Search for the cell housing the specified text and yield its (x, y) center coordinate. 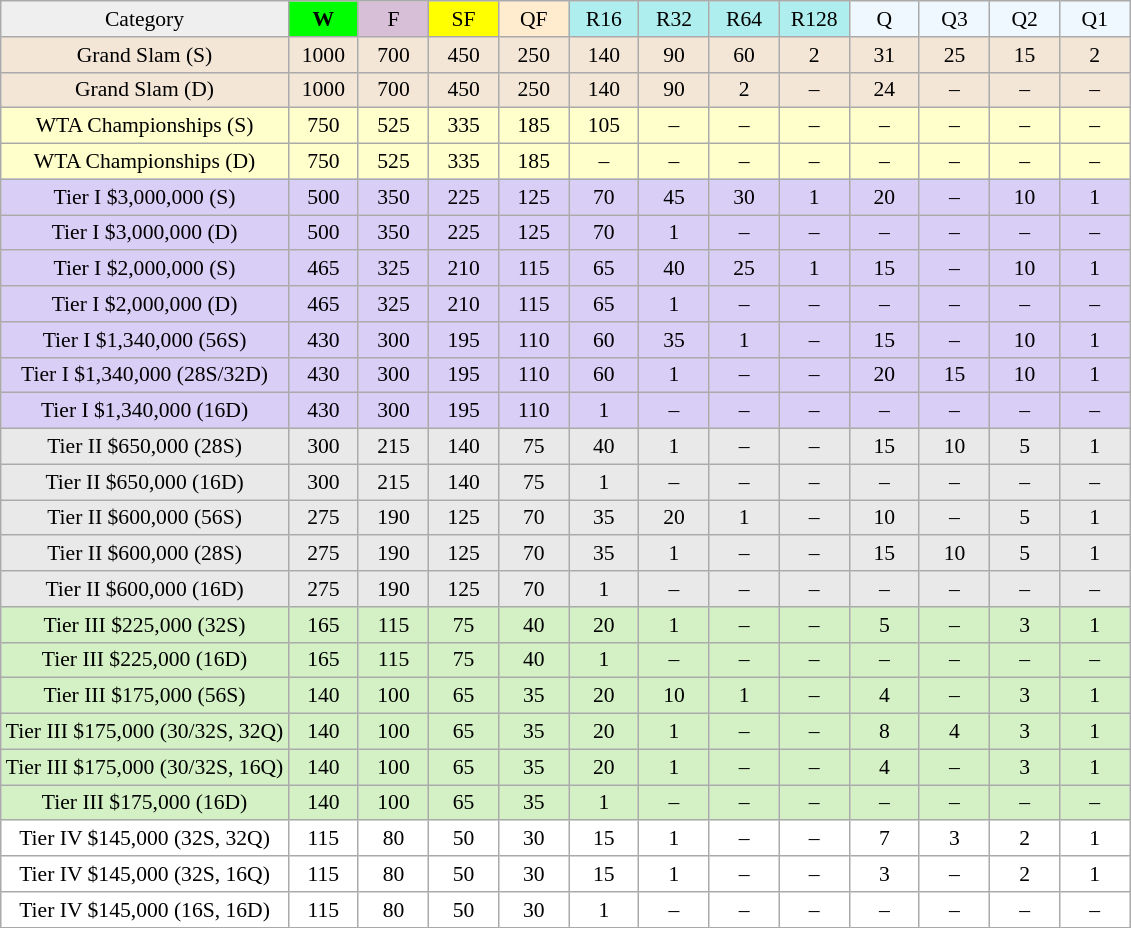
Q (884, 19)
R128 (814, 19)
QF (534, 19)
Grand Slam (S) (145, 55)
Tier I $3,000,000 (D) (145, 233)
Q1 (1095, 19)
Tier II $650,000 (28S) (145, 447)
Tier III $225,000 (16D) (145, 660)
R32 (674, 19)
Tier I $2,000,000 (D) (145, 304)
Tier II $600,000 (28S) (145, 554)
7 (884, 839)
R64 (744, 19)
45 (674, 197)
Grand Slam (D) (145, 90)
Tier I $1,340,000 (56S) (145, 340)
105 (604, 126)
Tier III $175,000 (16D) (145, 803)
Tier I $2,000,000 (S) (145, 269)
Tier III $225,000 (32S) (145, 625)
Q3 (954, 19)
WTA Championships (D) (145, 162)
Tier II $600,000 (16D) (145, 589)
Tier II $600,000 (56S) (145, 518)
Tier IV $145,000 (32S, 32Q) (145, 839)
R16 (604, 19)
Tier II $650,000 (16D) (145, 482)
F (393, 19)
31 (884, 55)
8 (884, 732)
24 (884, 90)
Tier III $175,000 (30/32S, 16Q) (145, 767)
Category (145, 19)
Tier III $175,000 (56S) (145, 696)
Tier I $1,340,000 (28S/32D) (145, 375)
Tier IV $145,000 (32S, 16Q) (145, 874)
Tier IV $145,000 (16S, 16D) (145, 910)
Q2 (1025, 19)
W (323, 19)
Tier III $175,000 (30/32S, 32Q) (145, 732)
WTA Championships (S) (145, 126)
Tier I $1,340,000 (16D) (145, 411)
SF (464, 19)
Tier I $3,000,000 (S) (145, 197)
